Extract the (X, Y) coordinate from the center of the cell holding the provided text.  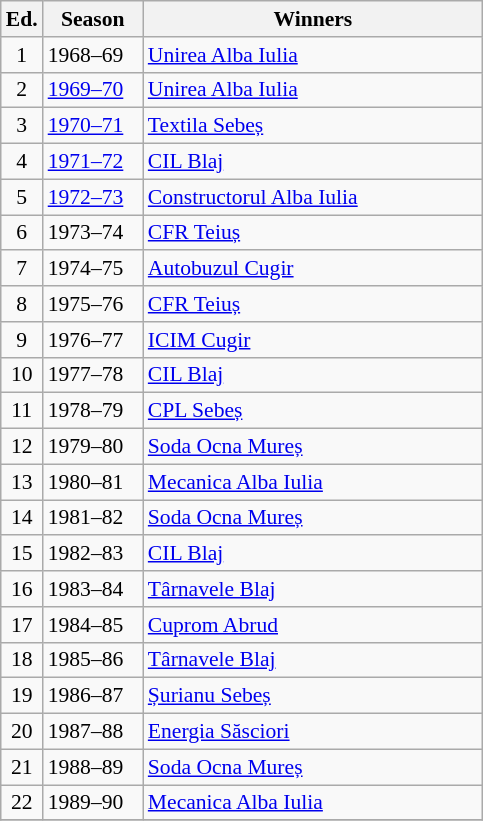
1977–78 (93, 375)
1988–89 (93, 767)
22 (22, 803)
1975–76 (93, 304)
6 (22, 233)
Autobuzul Cugir (313, 269)
1 (22, 55)
18 (22, 660)
1987–88 (93, 732)
1989–90 (93, 803)
ICIM Cugir (313, 340)
1976–77 (93, 340)
3 (22, 126)
11 (22, 411)
20 (22, 732)
1979–80 (93, 447)
21 (22, 767)
14 (22, 518)
Șurianu Sebeș (313, 696)
Winners (313, 19)
1969–70 (93, 90)
2 (22, 90)
Cuprom Abrud (313, 625)
1971–72 (93, 162)
1981–82 (93, 518)
17 (22, 625)
Energia Săsciori (313, 732)
8 (22, 304)
12 (22, 447)
1972–73 (93, 197)
1973–74 (93, 233)
1982–83 (93, 554)
1978–79 (93, 411)
5 (22, 197)
Textila Sebeș (313, 126)
4 (22, 162)
1986–87 (93, 696)
1968–69 (93, 55)
1980–81 (93, 482)
15 (22, 554)
16 (22, 589)
1983–84 (93, 589)
CPL Sebeș (313, 411)
10 (22, 375)
1974–75 (93, 269)
9 (22, 340)
Ed. (22, 19)
1970–71 (93, 126)
1985–86 (93, 660)
13 (22, 482)
Season (93, 19)
19 (22, 696)
7 (22, 269)
1984–85 (93, 625)
Constructorul Alba Iulia (313, 197)
